Provide the [x, y] coordinate of the cell's center where the given text is located.  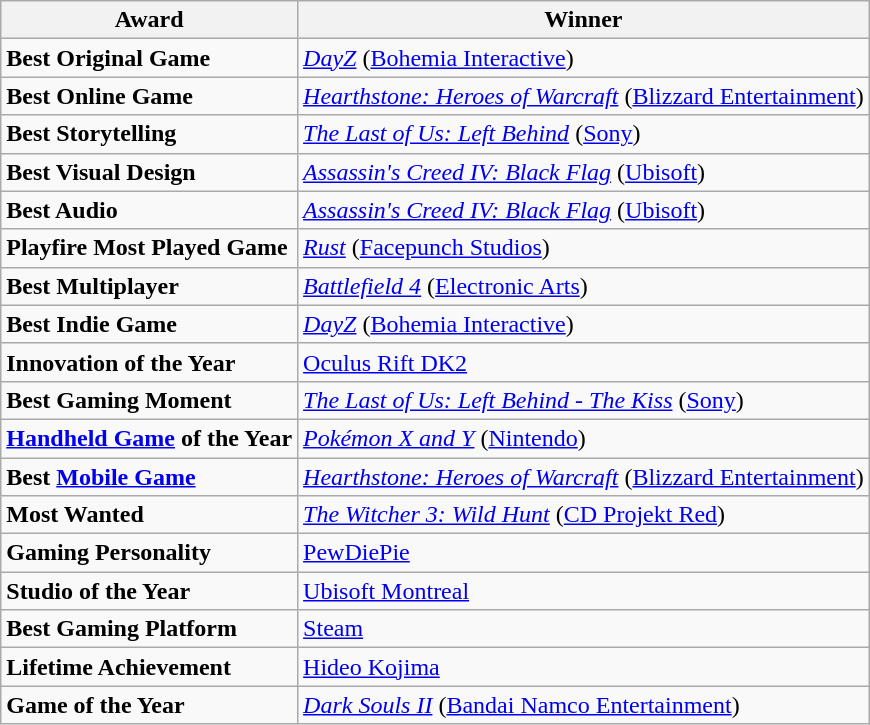
Handheld Game of the Year [150, 438]
Innovation of the Year [150, 362]
Studio of the Year [150, 591]
PewDiePie [584, 553]
Gaming Personality [150, 553]
Best Original Game [150, 58]
Game of the Year [150, 705]
Best Multiplayer [150, 286]
Award [150, 20]
Dark Souls II (Bandai Namco Entertainment) [584, 705]
Best Mobile Game [150, 477]
Playfire Most Played Game [150, 248]
The Witcher 3: Wild Hunt (CD Projekt Red) [584, 515]
Ubisoft Montreal [584, 591]
The Last of Us: Left Behind (Sony) [584, 134]
Best Visual Design [150, 172]
Rust (Facepunch Studios) [584, 248]
Steam [584, 629]
Winner [584, 20]
Best Indie Game [150, 324]
Best Audio [150, 210]
Best Gaming Moment [150, 400]
Hideo Kojima [584, 667]
Best Online Game [150, 96]
Pokémon X and Y (Nintendo) [584, 438]
Lifetime Achievement [150, 667]
Battlefield 4 (Electronic Arts) [584, 286]
Oculus Rift DK2 [584, 362]
The Last of Us: Left Behind - The Kiss (Sony) [584, 400]
Best Gaming Platform [150, 629]
Best Storytelling [150, 134]
Most Wanted [150, 515]
